Search for the cell housing the specified text and yield its (X, Y) center coordinate. 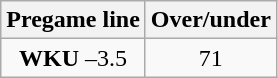
Pregame line (74, 20)
Over/under (210, 20)
WKU –3.5 (74, 58)
71 (210, 58)
